Detect which cell encompasses the target text, then output its [X, Y] center coordinate. 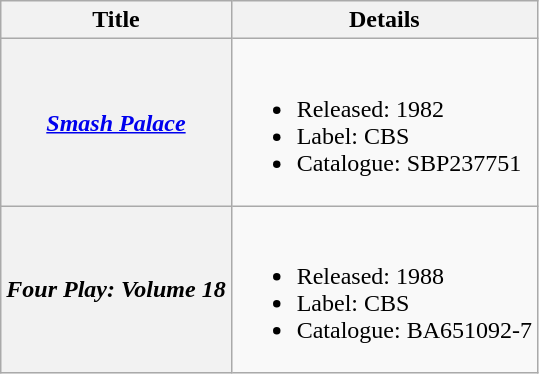
Details [384, 20]
Released: 1988Label: CBSCatalogue: BA651092-7 [384, 290]
Title [116, 20]
Four Play: Volume 18 [116, 290]
Smash Palace [116, 122]
Released: 1982Label: CBSCatalogue: SBP237751 [384, 122]
